Capture the cell that displays the provided text and extract its [x, y] central coordinate. 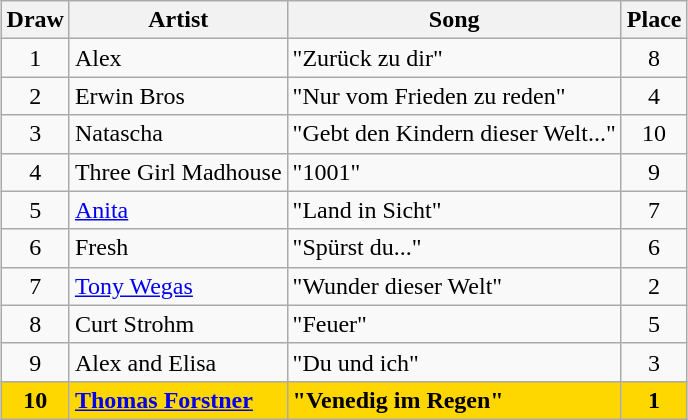
Erwin Bros [178, 96]
Anita [178, 210]
Draw [35, 20]
Alex [178, 58]
"Spürst du..." [454, 248]
"1001" [454, 172]
"Zurück zu dir" [454, 58]
"Nur vom Frieden zu reden" [454, 96]
Artist [178, 20]
Song [454, 20]
"Venedig im Regen" [454, 400]
Curt Strohm [178, 324]
Three Girl Madhouse [178, 172]
Natascha [178, 134]
"Land in Sicht" [454, 210]
"Du und ich" [454, 362]
Tony Wegas [178, 286]
Place [654, 20]
"Wunder dieser Welt" [454, 286]
Thomas Forstner [178, 400]
Alex and Elisa [178, 362]
"Feuer" [454, 324]
"Gebt den Kindern dieser Welt..." [454, 134]
Fresh [178, 248]
